For the text-containing cell, return its midpoint in (x, y) coordinate format. 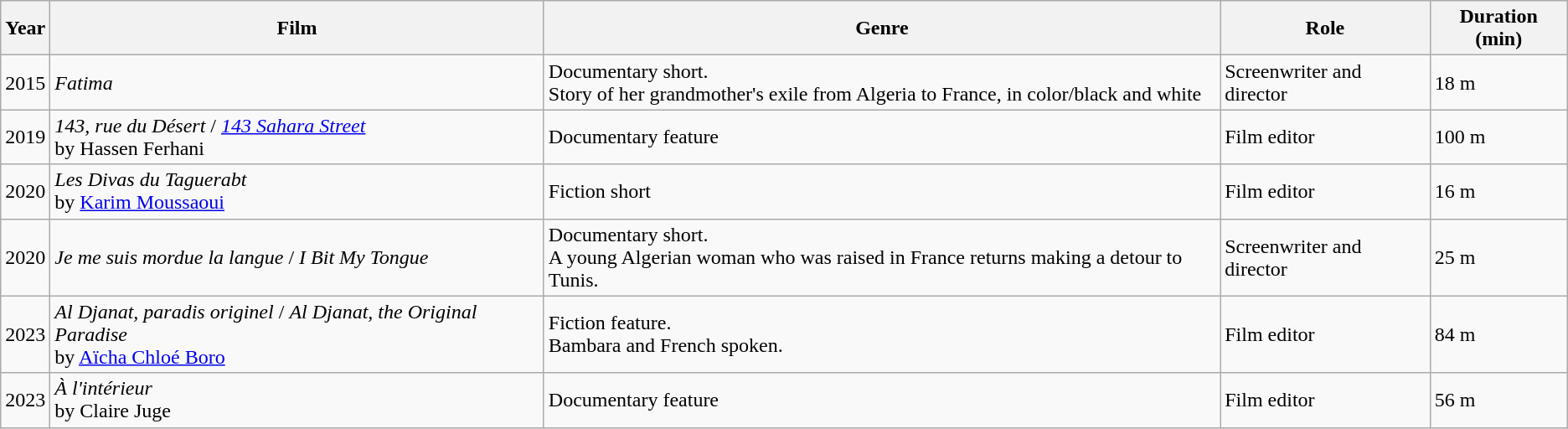
84 m (1498, 334)
56 m (1498, 401)
100 m (1498, 137)
16 m (1498, 191)
Les Divas du Taguerabtby Karim Moussaoui (297, 191)
18 m (1498, 82)
Documentary short.A young Algerian woman who was raised in France returns making a detour to Tunis. (881, 257)
143, rue du Désert / 143 Sahara Streetby Hassen Ferhani (297, 137)
Fiction feature.Bambara and French spoken. (881, 334)
Documentary short.Story of her grandmother's exile from Algeria to France, in color/black and white (881, 82)
2019 (25, 137)
Al Djanat, paradis originel / Al Djanat, the Original Paradiseby Aïcha Chloé Boro (297, 334)
Fatima (297, 82)
Role (1325, 28)
Year (25, 28)
Fiction short (881, 191)
Duration (min) (1498, 28)
2015 (25, 82)
Film (297, 28)
Genre (881, 28)
Je me suis mordue la langue / I Bit My Tongue (297, 257)
25 m (1498, 257)
À l'intérieurby Claire Juge (297, 401)
